Return (x, y) of the center of cell containing provided text 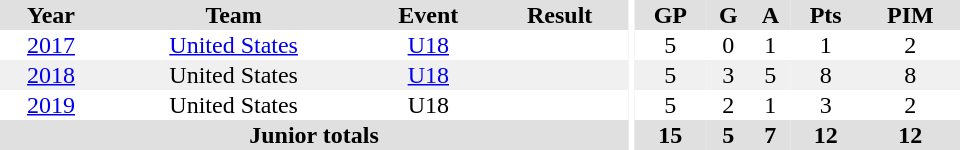
G (728, 15)
Junior totals (314, 135)
GP (670, 15)
Result (560, 15)
0 (728, 45)
2017 (51, 45)
Pts (826, 15)
A (770, 15)
15 (670, 135)
Year (51, 15)
PIM (910, 15)
2018 (51, 75)
2019 (51, 105)
Team (234, 15)
7 (770, 135)
Event (428, 15)
